Pinpoint the cell where the given text exists, returning its [X, Y] midpoint coordinate. 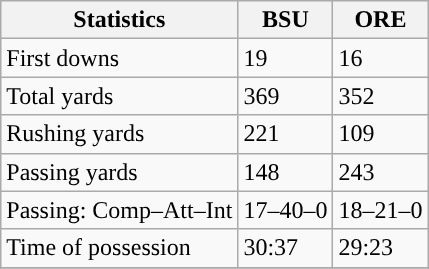
148 [286, 172]
Total yards [120, 96]
Statistics [120, 20]
243 [380, 172]
19 [286, 58]
First downs [120, 58]
Time of possession [120, 248]
369 [286, 96]
Passing yards [120, 172]
ORE [380, 20]
30:37 [286, 248]
BSU [286, 20]
221 [286, 134]
16 [380, 58]
352 [380, 96]
18–21–0 [380, 210]
17–40–0 [286, 210]
29:23 [380, 248]
Passing: Comp–Att–Int [120, 210]
109 [380, 134]
Rushing yards [120, 134]
